Detect which cell encompasses the target text, then output its (x, y) center coordinate. 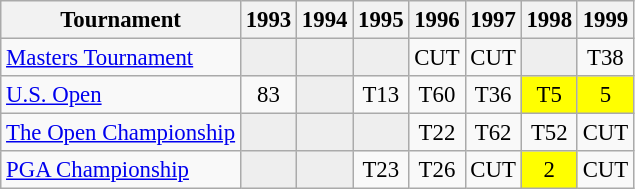
T62 (493, 133)
T60 (437, 95)
T38 (605, 58)
Masters Tournament (121, 58)
T36 (493, 95)
2 (549, 170)
T13 (381, 95)
1999 (605, 20)
1997 (493, 20)
1996 (437, 20)
PGA Championship (121, 170)
T22 (437, 133)
U.S. Open (121, 95)
The Open Championship (121, 133)
1995 (381, 20)
83 (268, 95)
T23 (381, 170)
5 (605, 95)
T5 (549, 95)
1998 (549, 20)
T52 (549, 133)
1993 (268, 20)
1994 (325, 20)
Tournament (121, 20)
T26 (437, 170)
